For the text-containing cell, return its midpoint in (x, y) coordinate format. 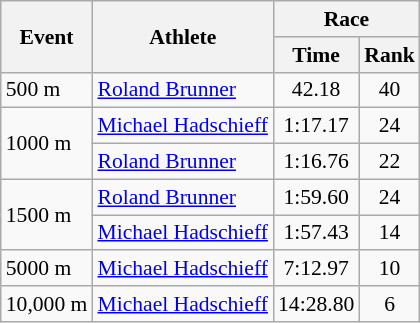
1:17.17 (316, 126)
1:59.60 (316, 197)
1000 m (47, 144)
1:16.76 (316, 162)
5000 m (47, 269)
14 (390, 233)
Rank (390, 55)
40 (390, 90)
Event (47, 36)
10 (390, 269)
22 (390, 162)
Athlete (182, 36)
6 (390, 304)
14:28.80 (316, 304)
7:12.97 (316, 269)
500 m (47, 90)
10,000 m (47, 304)
Time (316, 55)
Race (346, 19)
1500 m (47, 214)
1:57.43 (316, 233)
42.18 (316, 90)
